Provide the (X, Y) coordinate of the cell's center where the given text is located.  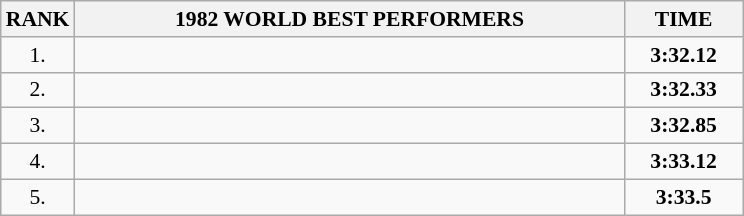
4. (38, 162)
1982 WORLD BEST PERFORMERS (349, 19)
3. (38, 126)
3:32.12 (684, 55)
2. (38, 90)
RANK (38, 19)
3:32.85 (684, 126)
TIME (684, 19)
3:33.12 (684, 162)
3:33.5 (684, 197)
1. (38, 55)
5. (38, 197)
3:32.33 (684, 90)
